Extract the (X, Y) coordinate from the center of the cell holding the provided text.  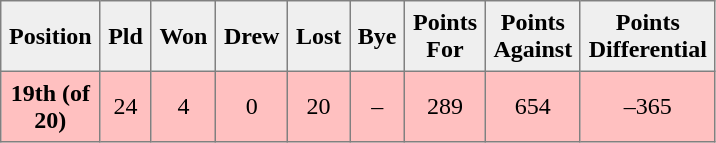
4 (184, 106)
Bye (378, 36)
19th (of 20) (50, 106)
– (378, 106)
Position (50, 36)
24 (126, 106)
–365 (648, 106)
Pld (126, 36)
Points For (446, 36)
0 (252, 106)
Points Differential (648, 36)
Drew (252, 36)
289 (446, 106)
20 (319, 106)
Won (184, 36)
Lost (319, 36)
654 (532, 106)
Points Against (532, 36)
